Return the [x, y] coordinate for the center point of the cell that contains the specified text.  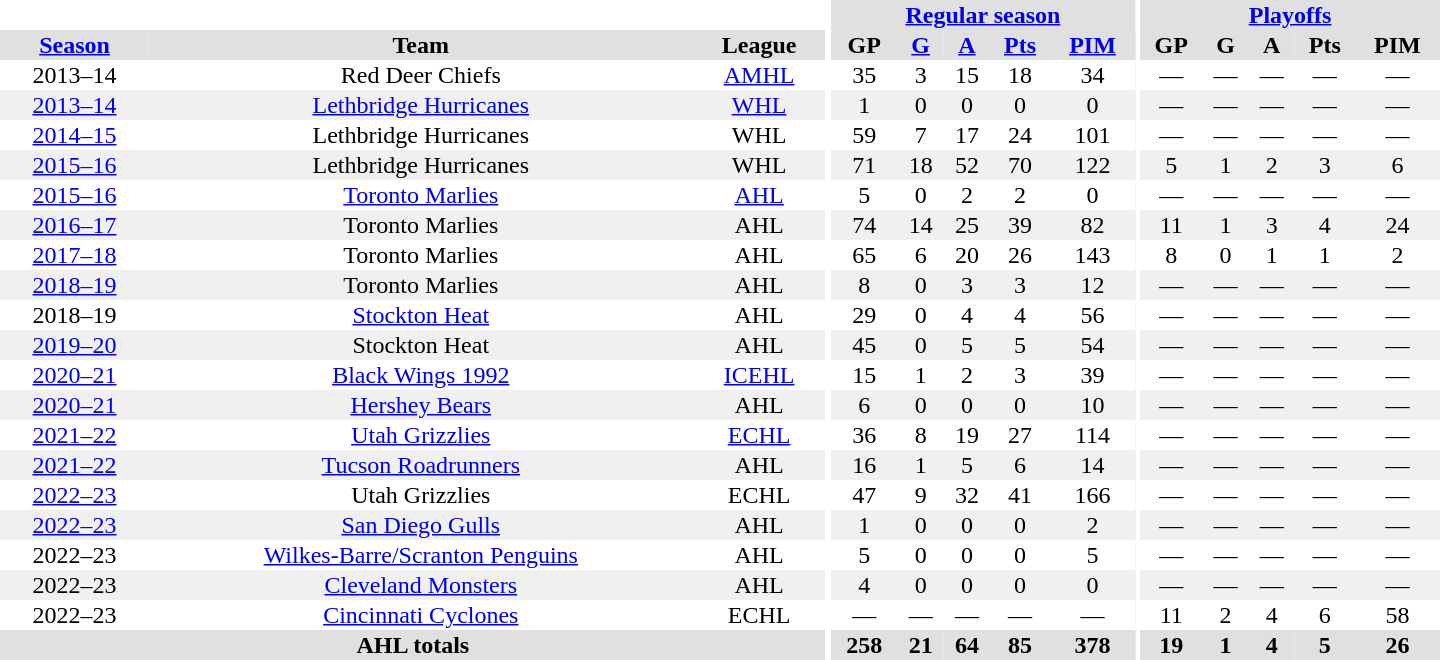
27 [1020, 435]
35 [864, 75]
52 [967, 165]
143 [1092, 255]
65 [864, 255]
32 [967, 495]
Red Deer Chiefs [421, 75]
47 [864, 495]
Regular season [983, 15]
Black Wings 1992 [421, 375]
2019–20 [74, 345]
2014–15 [74, 135]
56 [1092, 315]
AMHL [760, 75]
258 [864, 645]
16 [864, 465]
AHL totals [413, 645]
Team [421, 45]
34 [1092, 75]
ICEHL [760, 375]
70 [1020, 165]
Hershey Bears [421, 405]
41 [1020, 495]
85 [1020, 645]
114 [1092, 435]
21 [921, 645]
82 [1092, 225]
Cleveland Monsters [421, 585]
2017–18 [74, 255]
7 [921, 135]
10 [1092, 405]
64 [967, 645]
Season [74, 45]
Wilkes-Barre/Scranton Penguins [421, 555]
71 [864, 165]
Playoffs [1290, 15]
12 [1092, 285]
2016–17 [74, 225]
9 [921, 495]
378 [1092, 645]
League [760, 45]
59 [864, 135]
Cincinnati Cyclones [421, 615]
166 [1092, 495]
25 [967, 225]
17 [967, 135]
36 [864, 435]
San Diego Gulls [421, 525]
122 [1092, 165]
29 [864, 315]
101 [1092, 135]
45 [864, 345]
54 [1092, 345]
Tucson Roadrunners [421, 465]
74 [864, 225]
58 [1398, 615]
20 [967, 255]
